Identify which cell holds the provided text, then report its [X, Y] central coordinate. 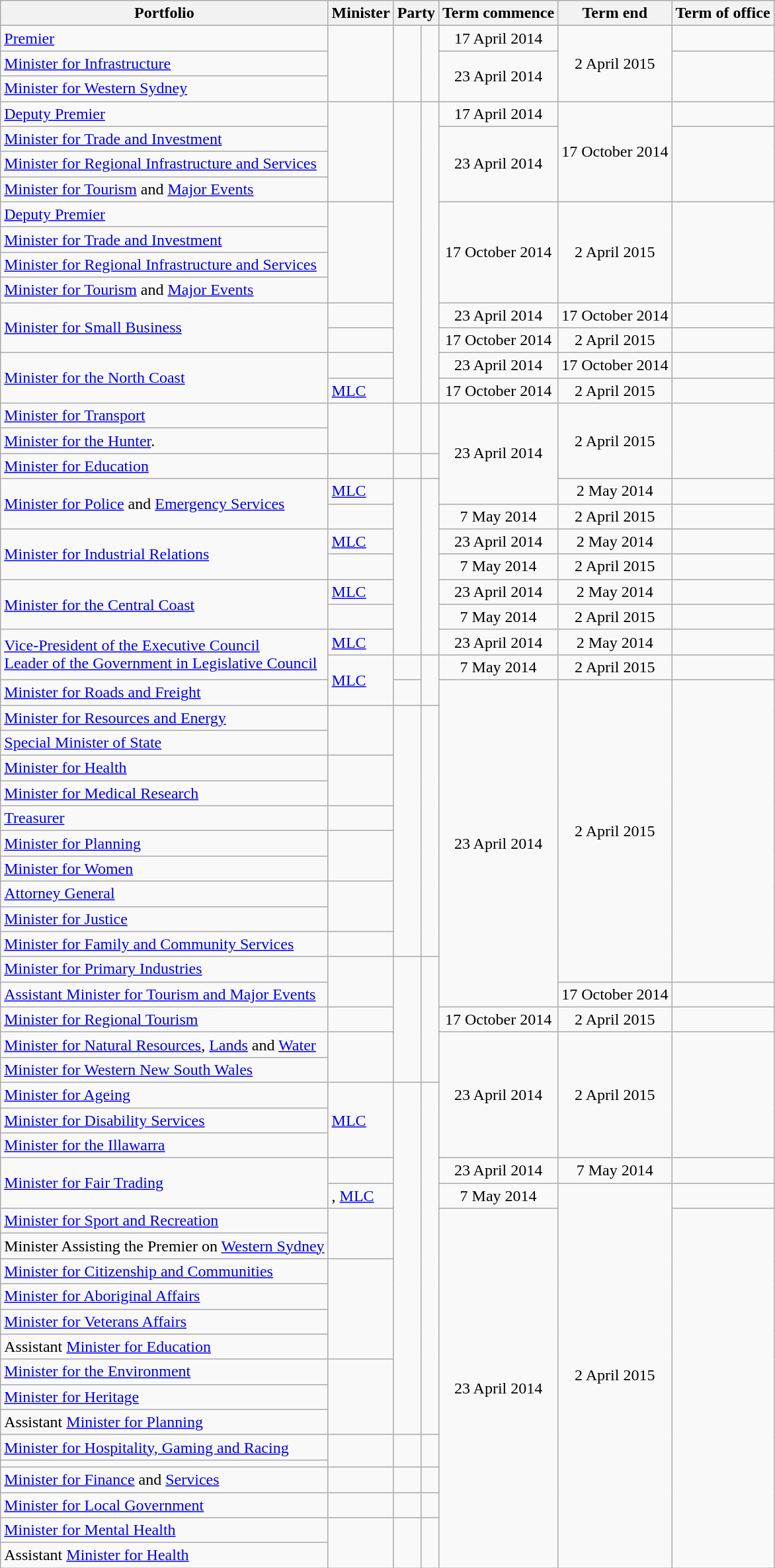
Minister for Disability Services [164, 1120]
Special Minister of State [164, 743]
Minister for Regional Tourism [164, 1019]
Assistant Minister for Planning [164, 1422]
Attorney General [164, 894]
Minister for Police and Emergency Services [164, 504]
Minister for the North Coast [164, 378]
Minister for the Hunter. [164, 441]
Premier [164, 38]
Minister for Small Business [164, 328]
Minister for Infrastructure [164, 63]
Minister for Education [164, 466]
Minister for Health [164, 768]
Minister [361, 13]
Minister for Aboriginal Affairs [164, 1296]
Minister for Transport [164, 416]
Minister for Resources and Energy [164, 717]
Minister for Fair Trading [164, 1183]
Minister for Hospitality, Gaming and Racing [164, 1447]
Minister for the Illawarra [164, 1146]
Party [416, 13]
Minister for Citizenship and Communities [164, 1271]
Minister for Western Sydney [164, 89]
Minister for Women [164, 869]
Minister for Natural Resources, Lands and Water [164, 1044]
Minister for Finance and Services [164, 1479]
Minister for Medical Research [164, 793]
Term end [615, 13]
Minister Assisting the Premier on Western Sydney [164, 1246]
Assistant Minister for Tourism and Major Events [164, 994]
Vice-President of the Executive CouncilLeader of the Government in Legislative Council [164, 654]
Minister for Justice [164, 919]
Minister for Ageing [164, 1095]
Minister for Primary Industries [164, 969]
Treasurer [164, 818]
Assistant Minister for Health [164, 1555]
Minister for Roads and Freight [164, 692]
Minister for Western New South Wales [164, 1070]
Minister for Mental Health [164, 1530]
Portfolio [164, 13]
Minister for the Environment [164, 1372]
Assistant Minister for Education [164, 1347]
Minister for Heritage [164, 1397]
Minister for Sport and Recreation [164, 1221]
Minister for Local Government [164, 1505]
Term commence [498, 13]
Minister for Industrial Relations [164, 554]
Minister for Veterans Affairs [164, 1321]
, MLC [361, 1196]
Minister for Planning [164, 843]
Minister for the Central Coast [164, 604]
Minister for Family and Community Services [164, 944]
Term of office [723, 13]
